Capture the cell that displays the provided text and extract its (x, y) central coordinate. 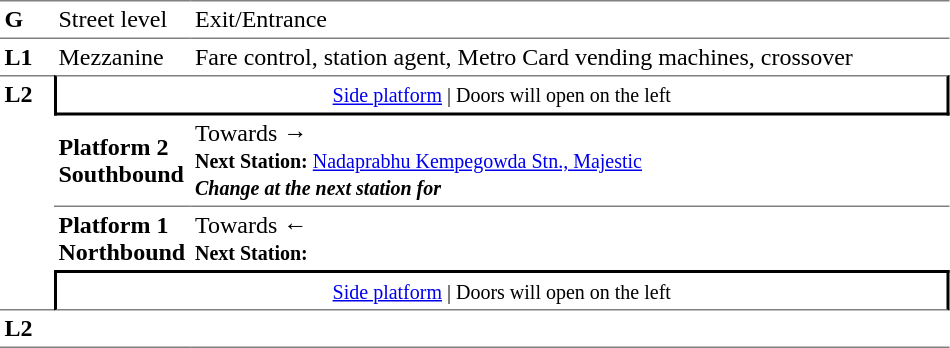
Platform 2Southbound (122, 162)
L1 (27, 57)
Towards → Next Station: Nadaprabhu Kempegowda Stn., MajesticChange at the next station for (570, 162)
Exit/Entrance (570, 20)
Platform 1Northbound (122, 238)
G (27, 20)
Towards ← Next Station: (570, 238)
Fare control, station agent, Metro Card vending machines, crossover (570, 57)
Mezzanine (122, 57)
Street level (122, 20)
